Search for the cell housing the specified text and yield its [X, Y] center coordinate. 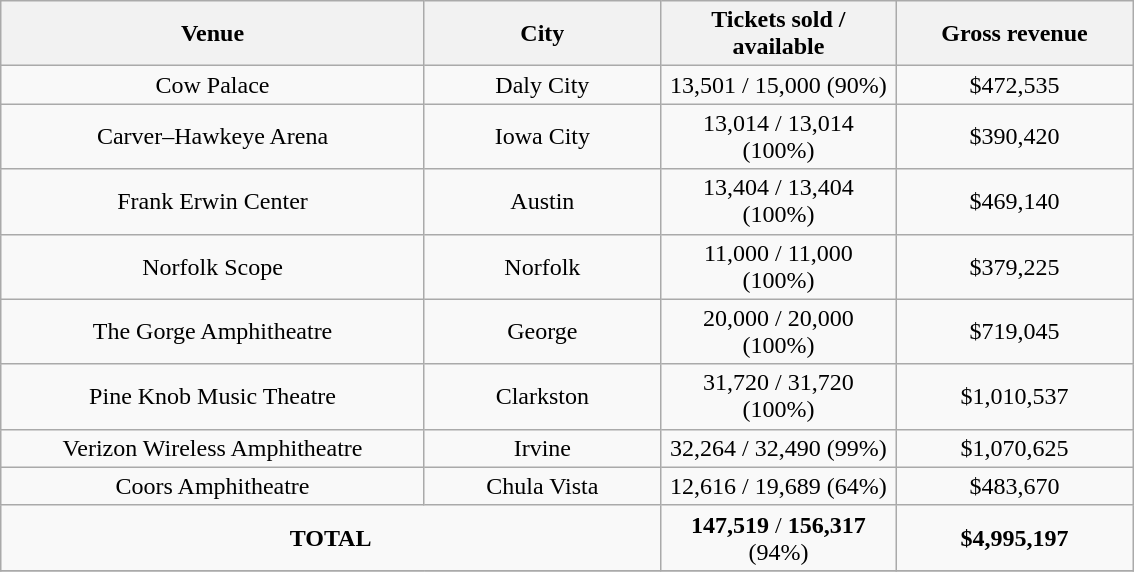
Chula Vista [542, 486]
Tickets sold / available [778, 34]
11,000 / 11,000 (100%) [778, 266]
$379,225 [1014, 266]
12,616 / 19,689 (64%) [778, 486]
$4,995,197 [1014, 538]
$469,140 [1014, 202]
$719,045 [1014, 332]
Irvine [542, 448]
32,264 / 32,490 (99%) [778, 448]
20,000 / 20,000 (100%) [778, 332]
$1,070,625 [1014, 448]
Austin [542, 202]
Carver–Hawkeye Arena [213, 136]
$472,535 [1014, 85]
Clarkston [542, 396]
147,519 / 156,317 (94%) [778, 538]
Norfolk Scope [213, 266]
13,404 / 13,404 (100%) [778, 202]
The Gorge Amphitheatre [213, 332]
City [542, 34]
Norfolk [542, 266]
Coors Amphitheatre [213, 486]
Gross revenue [1014, 34]
Cow Palace [213, 85]
$390,420 [1014, 136]
13,501 / 15,000 (90%) [778, 85]
Iowa City [542, 136]
Daly City [542, 85]
Venue [213, 34]
13,014 / 13,014 (100%) [778, 136]
George [542, 332]
31,720 / 31,720 (100%) [778, 396]
Pine Knob Music Theatre [213, 396]
$483,670 [1014, 486]
Frank Erwin Center [213, 202]
TOTAL [331, 538]
$1,010,537 [1014, 396]
Verizon Wireless Amphitheatre [213, 448]
